Detect which cell encompasses the target text, then output its [x, y] center coordinate. 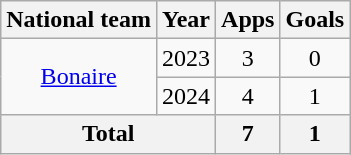
Bonaire [79, 77]
4 [248, 96]
7 [248, 134]
2024 [186, 96]
0 [315, 58]
National team [79, 20]
3 [248, 58]
2023 [186, 58]
Apps [248, 20]
Total [108, 134]
Goals [315, 20]
Year [186, 20]
